Determine the [x, y] coordinate at the center of the cell enclosing the given text.  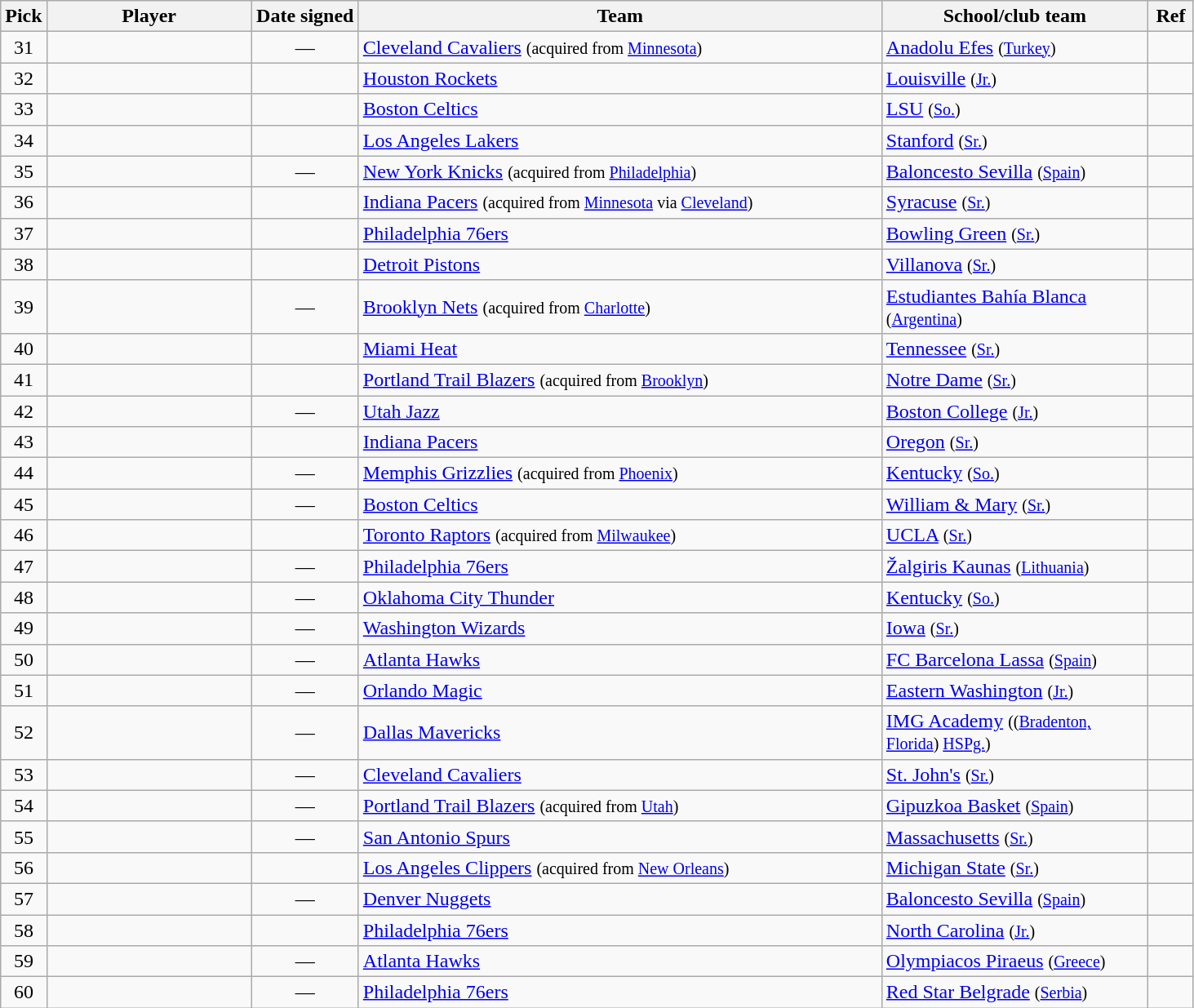
Miami Heat [620, 349]
Memphis Grizzlies (acquired from Phoenix) [620, 473]
School/club team [1014, 16]
Bowling Green (Sr.) [1014, 233]
FC Barcelona Lassa (Spain) [1014, 659]
Ref [1170, 16]
44 [24, 473]
36 [24, 202]
North Carolina (Jr.) [1014, 930]
Syracuse (Sr.) [1014, 202]
Anadolu Efes (Turkey) [1014, 47]
Utah Jazz [620, 411]
38 [24, 264]
Cleveland Cavaliers [620, 775]
54 [24, 806]
Houston Rockets [620, 78]
Denver Nuggets [620, 899]
34 [24, 140]
49 [24, 628]
33 [24, 109]
56 [24, 868]
40 [24, 349]
Iowa (Sr.) [1014, 628]
Olympiacos Piraeus (Greece) [1014, 961]
Massachusetts (Sr.) [1014, 837]
Žalgiris Kaunas (Lithuania) [1014, 566]
32 [24, 78]
Gipuzkoa Basket (Spain) [1014, 806]
51 [24, 691]
45 [24, 504]
Estudiantes Bahía Blanca (Argentina) [1014, 307]
46 [24, 535]
Toronto Raptors (acquired from Milwaukee) [620, 535]
39 [24, 307]
Date signed [305, 16]
41 [24, 380]
Orlando Magic [620, 691]
47 [24, 566]
60 [24, 992]
35 [24, 171]
IMG Academy ((Bradenton, Florida) HSPg.) [1014, 733]
42 [24, 411]
New York Knicks (acquired from Philadelphia) [620, 171]
Indiana Pacers [620, 442]
Dallas Mavericks [620, 733]
William & Mary (Sr.) [1014, 504]
Washington Wizards [620, 628]
48 [24, 597]
Cleveland Cavaliers (acquired from Minnesota) [620, 47]
Pick [24, 16]
57 [24, 899]
Detroit Pistons [620, 264]
58 [24, 930]
Boston College (Jr.) [1014, 411]
50 [24, 659]
Eastern Washington (Jr.) [1014, 691]
31 [24, 47]
Los Angeles Clippers (acquired from New Orleans) [620, 868]
37 [24, 233]
Oklahoma City Thunder [620, 597]
Michigan State (Sr.) [1014, 868]
Villanova (Sr.) [1014, 264]
55 [24, 837]
Indiana Pacers (acquired from Minnesota via Cleveland) [620, 202]
Player [149, 16]
43 [24, 442]
Tennessee (Sr.) [1014, 349]
LSU (So.) [1014, 109]
Team [620, 16]
Red Star Belgrade (Serbia) [1014, 992]
Portland Trail Blazers (acquired from Utah) [620, 806]
San Antonio Spurs [620, 837]
Notre Dame (Sr.) [1014, 380]
Los Angeles Lakers [620, 140]
53 [24, 775]
St. John's (Sr.) [1014, 775]
Oregon (Sr.) [1014, 442]
59 [24, 961]
52 [24, 733]
Brooklyn Nets (acquired from Charlotte) [620, 307]
UCLA (Sr.) [1014, 535]
Stanford (Sr.) [1014, 140]
Louisville (Jr.) [1014, 78]
Portland Trail Blazers (acquired from Brooklyn) [620, 380]
